Return the (X, Y) coordinate for the center point of the cell that contains the specified text.  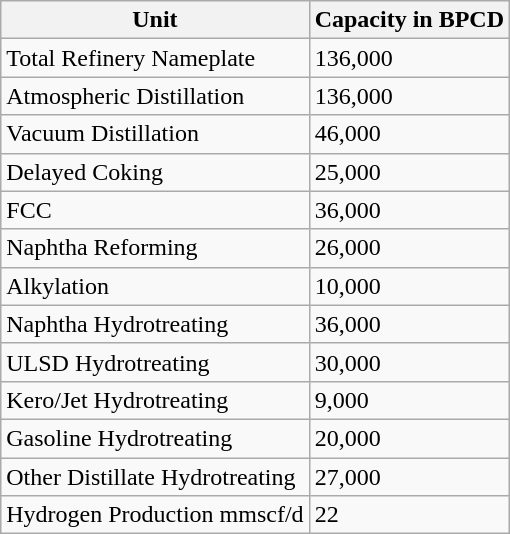
Vacuum Distillation (155, 134)
Naphtha Reforming (155, 248)
30,000 (409, 362)
Delayed Coking (155, 172)
26,000 (409, 248)
10,000 (409, 286)
46,000 (409, 134)
25,000 (409, 172)
Kero/Jet Hydrotreating (155, 400)
Other Distillate Hydrotreating (155, 477)
Hydrogen Production mmscf/d (155, 515)
20,000 (409, 438)
Atmospheric Distillation (155, 96)
Total Refinery Nameplate (155, 58)
Alkylation (155, 286)
Capacity in BPCD (409, 20)
27,000 (409, 477)
22 (409, 515)
ULSD Hydrotreating (155, 362)
FCC (155, 210)
Naphtha Hydrotreating (155, 324)
9,000 (409, 400)
Gasoline Hydrotreating (155, 438)
Unit (155, 20)
